For the text-containing cell, return its midpoint in [X, Y] coordinate format. 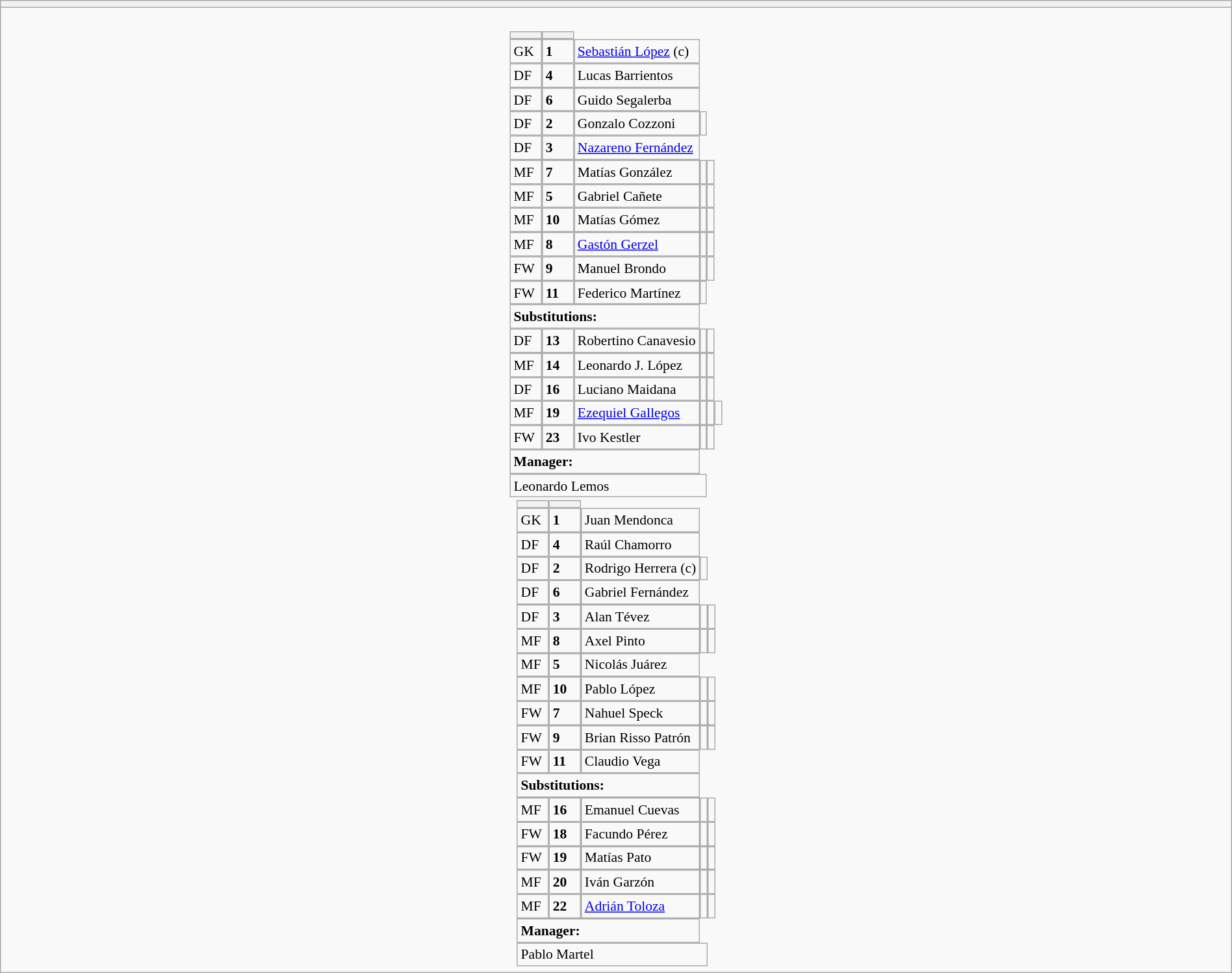
13 [558, 341]
Matías González [637, 172]
Leonardo J. López [637, 365]
Nahuel Speck [641, 714]
Gonzalo Cozzoni [637, 123]
Gabriel Fernández [641, 593]
Pablo Martel [612, 954]
Ezequiel Gallegos [637, 413]
18 [565, 833]
Guido Segalerba [637, 100]
23 [558, 437]
Gabriel Cañete [637, 196]
Pablo López [641, 689]
14 [558, 365]
Iván Garzón [641, 881]
Manuel Brondo [637, 268]
Matías Pato [641, 858]
Robertino Canavesio [637, 341]
Ivo Kestler [637, 437]
Sebastián López (c) [637, 51]
20 [565, 881]
Adrián Toloza [641, 906]
Brian Risso Patrón [641, 737]
Emanuel Cuevas [641, 810]
Facundo Pérez [641, 833]
Juan Mendonca [641, 520]
Lucas Barrientos [637, 75]
Luciano Maidana [637, 389]
Gastón Gerzel [637, 244]
Federico Martínez [637, 292]
Rodrigo Herrera (c) [641, 568]
22 [565, 906]
Raúl Chamorro [641, 545]
Nicolás Juárez [641, 664]
Nazareno Fernández [637, 148]
Axel Pinto [641, 641]
Claudio Vega [641, 762]
Matías Gómez [637, 220]
Alan Tévez [641, 616]
Leonardo Lemos [608, 486]
